Locate the cell with the specified text and output its (X, Y) center coordinate. 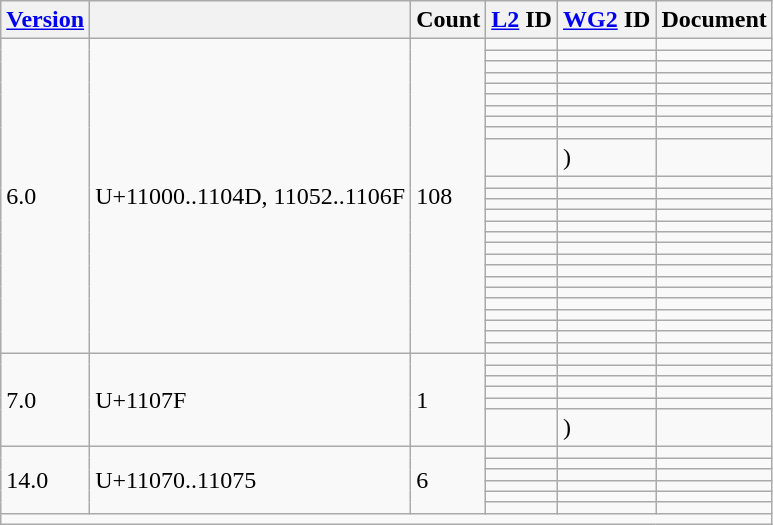
U+1107F (250, 400)
14.0 (46, 480)
6 (448, 480)
7.0 (46, 400)
108 (448, 196)
6.0 (46, 196)
WG2 ID (606, 20)
Document (714, 20)
Count (448, 20)
U+11000..1104D, 11052..1106F (250, 196)
L2 ID (522, 20)
U+11070..11075 (250, 480)
1 (448, 400)
Version (46, 20)
